Return (X, Y) of the center of cell containing provided text 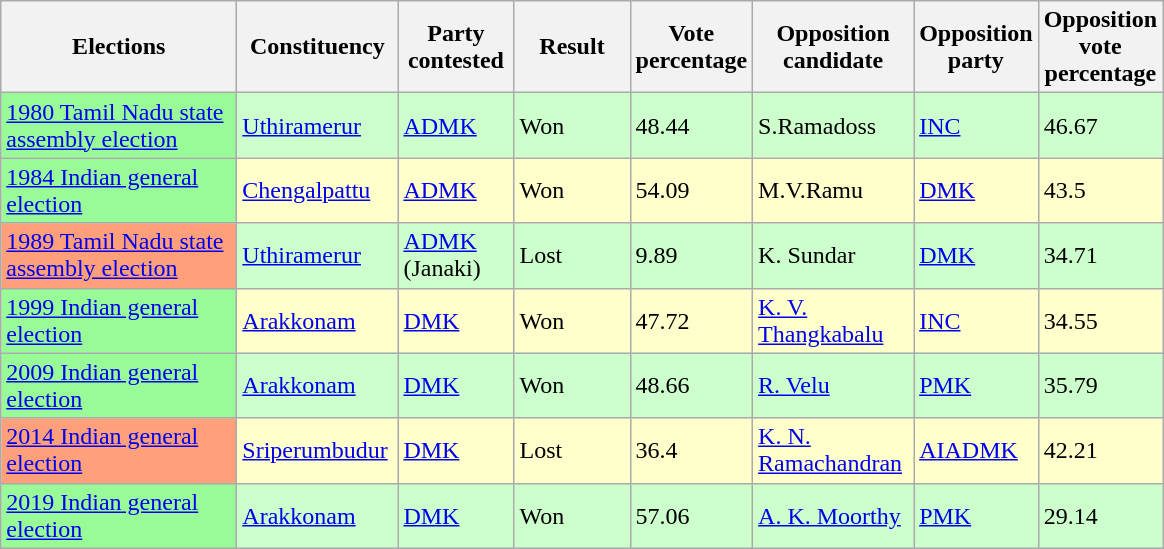
Chengalpattu (318, 190)
AIADMK (976, 450)
1989 Tamil Nadu state assembly election (119, 256)
1980 Tamil Nadu state assembly election (119, 126)
35.79 (1100, 386)
46.67 (1100, 126)
29.14 (1100, 516)
2019 Indian general election (119, 516)
Party contested (456, 47)
43.5 (1100, 190)
34.55 (1100, 320)
2009 Indian general election (119, 386)
Sriperumbudur (318, 450)
Opposition vote percentage (1100, 47)
48.66 (692, 386)
36.4 (692, 450)
K. V. Thangkabalu (834, 320)
S.Ramadoss (834, 126)
K. N. Ramachandran (834, 450)
Opposition candidate (834, 47)
Constituency (318, 47)
48.44 (692, 126)
1999 Indian general election (119, 320)
9.89 (692, 256)
K. Sundar (834, 256)
34.71 (1100, 256)
Result (572, 47)
57.06 (692, 516)
Opposition party (976, 47)
M.V.Ramu (834, 190)
ADMK (Janaki) (456, 256)
Vote percentage (692, 47)
42.21 (1100, 450)
47.72 (692, 320)
1984 Indian general election (119, 190)
2014 Indian general election (119, 450)
R. Velu (834, 386)
A. K. Moorthy (834, 516)
Elections (119, 47)
54.09 (692, 190)
